Return (x, y) of the center of cell containing provided text 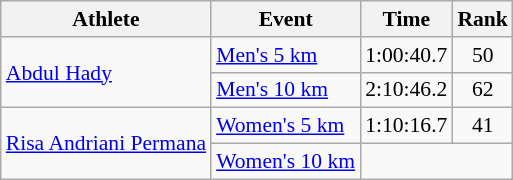
Rank (482, 19)
1:10:16.7 (406, 126)
Event (286, 19)
41 (482, 126)
Men's 5 km (286, 55)
Abdul Hady (106, 72)
1:00:40.7 (406, 55)
Women's 5 km (286, 126)
2:10:46.2 (406, 90)
Athlete (106, 19)
Women's 10 km (286, 162)
Risa Andriani Permana (106, 144)
50 (482, 55)
62 (482, 90)
Men's 10 km (286, 90)
Time (406, 19)
